Output the (X, Y) coordinate of the center of the cell containing the given text.  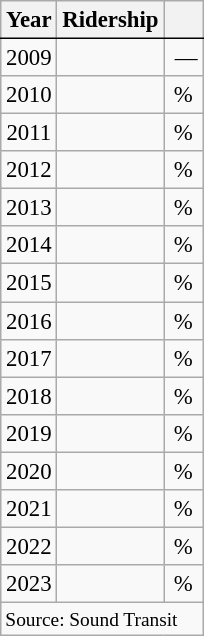
2015 (29, 283)
2013 (29, 208)
2018 (29, 396)
2011 (29, 133)
2023 (29, 584)
Ridership (110, 20)
2017 (29, 358)
2016 (29, 321)
2020 (29, 471)
— (184, 58)
2014 (29, 245)
2009 (29, 58)
2021 (29, 509)
2019 (29, 433)
2022 (29, 546)
2012 (29, 170)
Source: Sound Transit (102, 618)
Year (29, 20)
2010 (29, 95)
